Return [X, Y] of the center of cell containing provided text 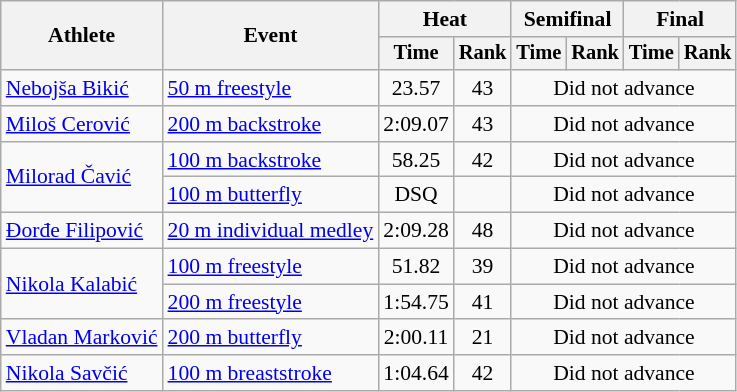
48 [483, 231]
Semifinal [567, 19]
50 m freestyle [271, 88]
2:09.28 [416, 231]
2:09.07 [416, 124]
200 m butterfly [271, 338]
Vladan Marković [82, 338]
Nikola Savčić [82, 373]
58.25 [416, 160]
200 m freestyle [271, 302]
2:00.11 [416, 338]
DSQ [416, 195]
41 [483, 302]
Nikola Kalabić [82, 284]
100 m butterfly [271, 195]
23.57 [416, 88]
39 [483, 267]
100 m freestyle [271, 267]
Heat [444, 19]
Event [271, 36]
1:04.64 [416, 373]
Athlete [82, 36]
Milorad Čavić [82, 178]
20 m individual medley [271, 231]
Nebojša Bikić [82, 88]
1:54.75 [416, 302]
Miloš Cerović [82, 124]
51.82 [416, 267]
21 [483, 338]
Final [680, 19]
100 m breaststroke [271, 373]
200 m backstroke [271, 124]
100 m backstroke [271, 160]
Đorđe Filipović [82, 231]
